Identify which cell holds the provided text, then report its [x, y] central coordinate. 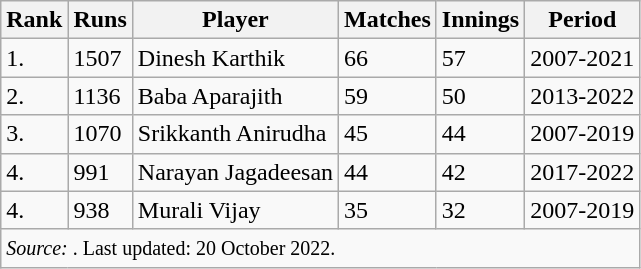
Matches [388, 20]
Dinesh Karthik [235, 58]
Runs [100, 20]
Baba Aparajith [235, 96]
1070 [100, 134]
1507 [100, 58]
Player [235, 20]
1136 [100, 96]
42 [480, 172]
991 [100, 172]
Period [582, 20]
2. [34, 96]
Srikkanth Anirudha [235, 134]
2007-2021 [582, 58]
3. [34, 134]
32 [480, 210]
2013-2022 [582, 96]
57 [480, 58]
Narayan Jagadeesan [235, 172]
1. [34, 58]
Murali Vijay [235, 210]
45 [388, 134]
Innings [480, 20]
938 [100, 210]
Rank [34, 20]
Source: . Last updated: 20 October 2022. [320, 248]
50 [480, 96]
66 [388, 58]
35 [388, 210]
2017-2022 [582, 172]
59 [388, 96]
